Output the (x, y) coordinate of the center of the cell containing the given text.  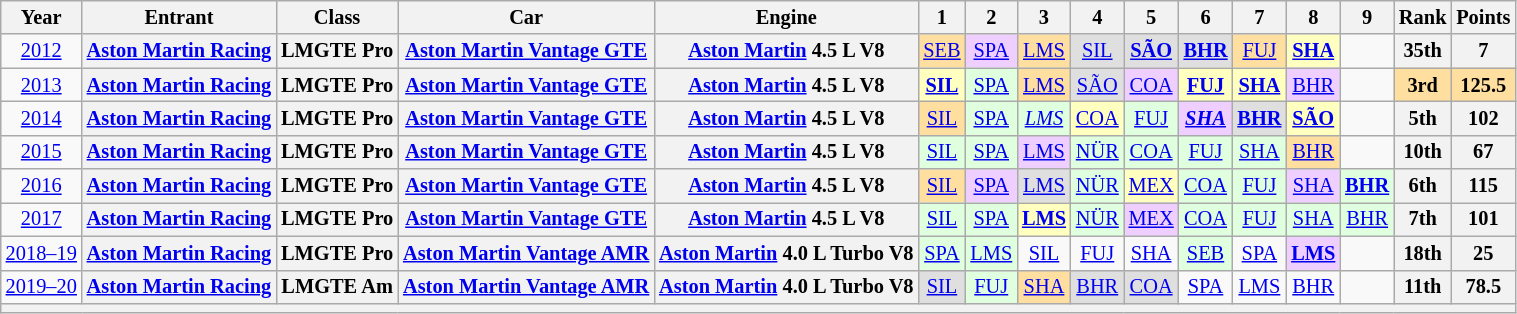
1 (942, 17)
102 (1483, 118)
11th (1422, 287)
2019–20 (42, 287)
Points (1483, 17)
Year (42, 17)
78.5 (1483, 287)
125.5 (1483, 85)
115 (1483, 186)
25 (1483, 253)
35th (1422, 51)
2014 (42, 118)
7th (1422, 219)
3rd (1422, 85)
5 (1152, 17)
6th (1422, 186)
8 (1313, 17)
4 (1098, 17)
101 (1483, 219)
Car (526, 17)
2017 (42, 219)
2018–19 (42, 253)
Engine (786, 17)
67 (1483, 152)
LMGTE Am (337, 287)
3 (1044, 17)
2012 (42, 51)
18th (1422, 253)
10th (1422, 152)
Class (337, 17)
2016 (42, 186)
2015 (42, 152)
Entrant (179, 17)
2013 (42, 85)
6 (1206, 17)
2 (991, 17)
Rank (1422, 17)
5th (1422, 118)
9 (1367, 17)
